Return (x, y) of the center of cell containing provided text 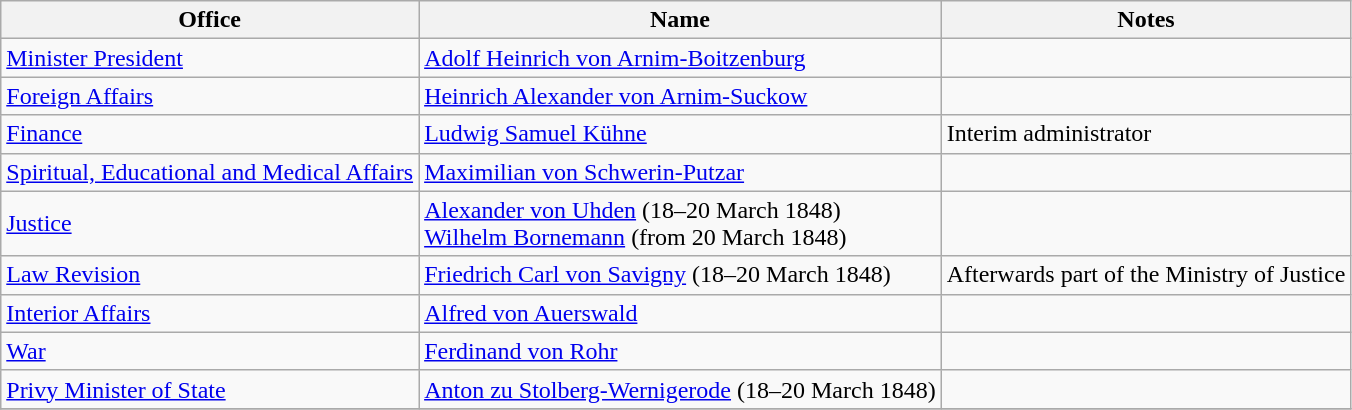
Ferdinand von Rohr (680, 351)
Office (210, 20)
Maximilian von Schwerin-Putzar (680, 172)
Alfred von Auerswald (680, 313)
Interior Affairs (210, 313)
Interim administrator (1146, 134)
Adolf Heinrich von Arnim-Boitzenburg (680, 58)
Privy Minister of State (210, 389)
Justice (210, 224)
Heinrich Alexander von Arnim-Suckow (680, 96)
Minister President (210, 58)
Alexander von Uhden (18–20 March 1848)Wilhelm Bornemann (from 20 March 1848) (680, 224)
Afterwards part of the Ministry of Justice (1146, 275)
Name (680, 20)
Friedrich Carl von Savigny (18–20 March 1848) (680, 275)
War (210, 351)
Spiritual, Educational and Medical Affairs (210, 172)
Law Revision (210, 275)
Finance (210, 134)
Ludwig Samuel Kühne (680, 134)
Notes (1146, 20)
Foreign Affairs (210, 96)
Anton zu Stolberg-Wernigerode (18–20 March 1848) (680, 389)
